Output the [x, y] coordinate of the center of the cell containing the given text.  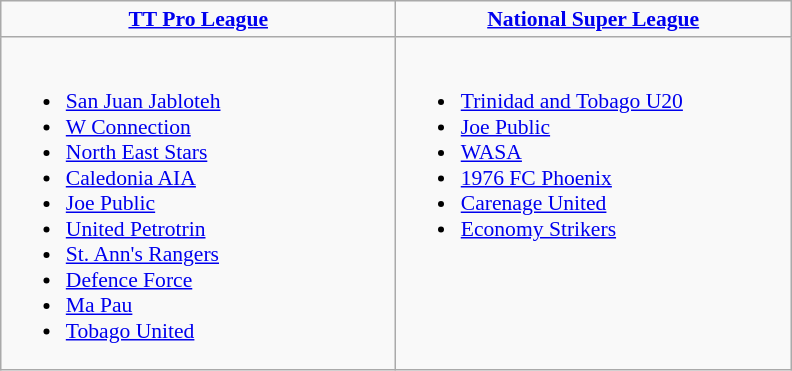
San Juan JablotehW ConnectionNorth East StarsCaledonia AIAJoe PublicUnited PetrotrinSt. Ann's RangersDefence ForceMa PauTobago United [198, 204]
National Super League [594, 19]
TT Pro League [198, 19]
Trinidad and Tobago U20Joe PublicWASA1976 FC PhoenixCarenage UnitedEconomy Strikers [594, 204]
